From the cell containing the given text, extract its center point as (X, Y) coordinate. 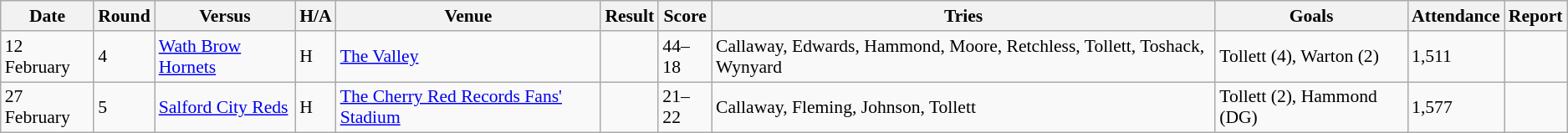
5 (124, 107)
4 (124, 57)
Wath Brow Hornets (225, 57)
Goals (1311, 16)
Salford City Reds (225, 107)
44–18 (685, 57)
H/A (316, 16)
Result (629, 16)
Callaway, Fleming, Johnson, Tollett (963, 107)
1,511 (1456, 57)
The Valley (468, 57)
Versus (225, 16)
Date (47, 16)
Tries (963, 16)
Attendance (1456, 16)
27 February (47, 107)
Tollett (2), Hammond (DG) (1311, 107)
Callaway, Edwards, Hammond, Moore, Retchless, Tollett, Toshack, Wynyard (963, 57)
Tollett (4), Warton (2) (1311, 57)
The Cherry Red Records Fans' Stadium (468, 107)
1,577 (1456, 107)
12 February (47, 57)
Round (124, 16)
Report (1535, 16)
Venue (468, 16)
21–22 (685, 107)
Score (685, 16)
